Identify which cell holds the provided text, then report its (x, y) central coordinate. 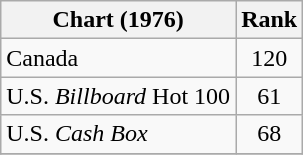
120 (270, 58)
Chart (1976) (118, 20)
Canada (118, 58)
Rank (270, 20)
U.S. Billboard Hot 100 (118, 96)
U.S. Cash Box (118, 134)
68 (270, 134)
61 (270, 96)
